Detect which cell encompasses the target text, then output its (X, Y) center coordinate. 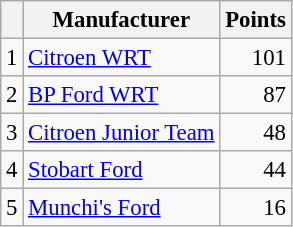
1 (12, 58)
Citroen Junior Team (122, 133)
Stobart Ford (122, 170)
101 (256, 58)
BP Ford WRT (122, 95)
87 (256, 95)
44 (256, 170)
Points (256, 20)
48 (256, 133)
5 (12, 208)
Manufacturer (122, 20)
2 (12, 95)
Munchi's Ford (122, 208)
4 (12, 170)
16 (256, 208)
3 (12, 133)
Citroen WRT (122, 58)
